From the cell containing the given text, extract its center point as (X, Y) coordinate. 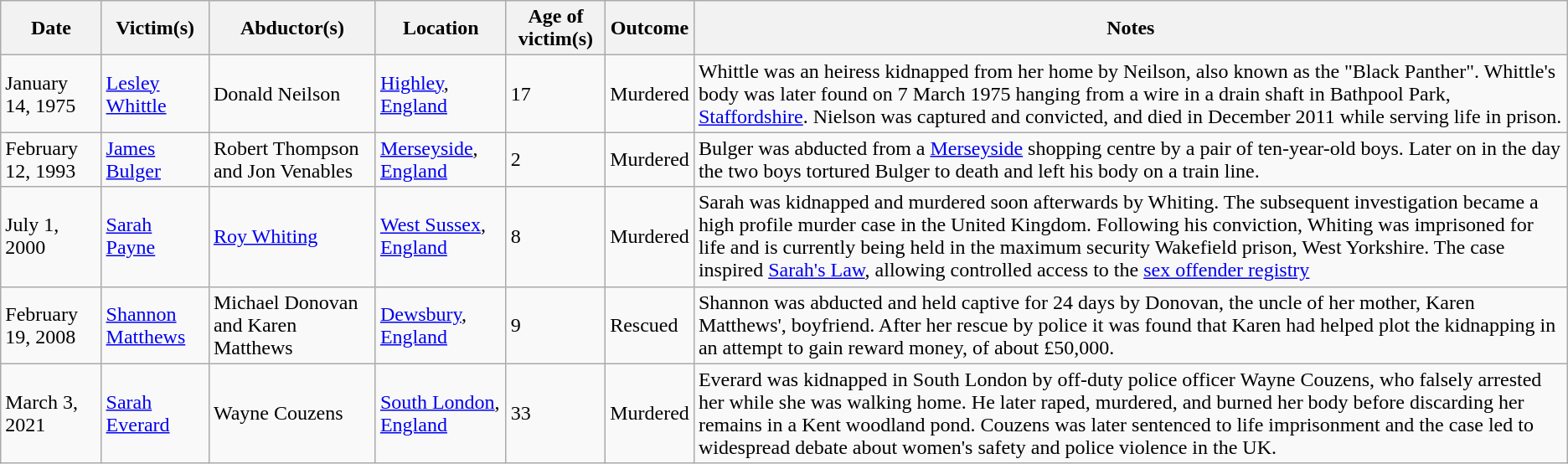
Rescued (650, 325)
33 (555, 414)
Victim(s) (155, 28)
Donald Neilson (291, 94)
Outcome (650, 28)
Age of victim(s) (555, 28)
17 (555, 94)
Roy Whiting (291, 236)
February 19, 2008 (51, 325)
January 14, 1975 (51, 94)
Wayne Couzens (291, 414)
James Bulger (155, 159)
Shannon Matthews (155, 325)
2 (555, 159)
Sarah Payne (155, 236)
Date (51, 28)
February 12, 1993 (51, 159)
9 (555, 325)
Michael Donovan and Karen Matthews (291, 325)
Highley, England (441, 94)
March 3, 2021 (51, 414)
West Sussex, England (441, 236)
Lesley Whittle (155, 94)
Abductor(s) (291, 28)
Dewsbury, England (441, 325)
Robert Thompson and Jon Venables (291, 159)
Notes (1131, 28)
Location (441, 28)
8 (555, 236)
Merseyside, England (441, 159)
Sarah Everard (155, 414)
South London, England (441, 414)
July 1, 2000 (51, 236)
